Scan for the cell matching the given text and deliver its (X, Y) coordinate at center. 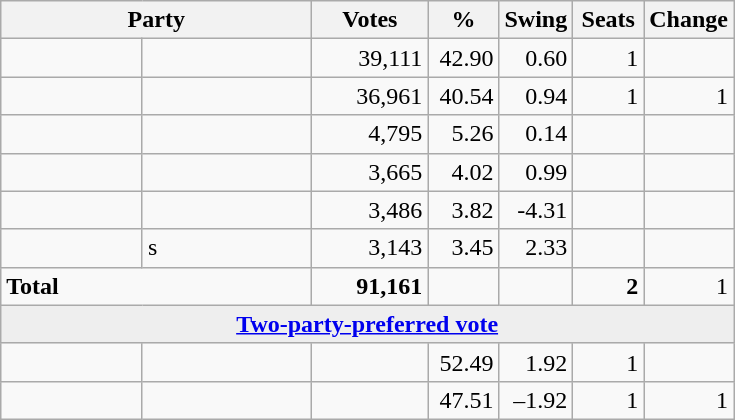
% (464, 20)
4.02 (464, 172)
39,111 (370, 58)
0.94 (536, 96)
Two-party-preferred vote (368, 324)
3,143 (370, 248)
s (226, 248)
2.33 (536, 248)
Change (689, 20)
3,665 (370, 172)
42.90 (464, 58)
4,795 (370, 134)
0.14 (536, 134)
40.54 (464, 96)
Swing (536, 20)
-4.31 (536, 210)
3.82 (464, 210)
Total (156, 286)
3,486 (370, 210)
0.99 (536, 172)
91,161 (370, 286)
Seats (608, 20)
–1.92 (536, 400)
52.49 (464, 362)
1.92 (536, 362)
47.51 (464, 400)
5.26 (464, 134)
Party (156, 20)
36,961 (370, 96)
3.45 (464, 248)
2 (608, 286)
Votes (370, 20)
0.60 (536, 58)
